For the text-containing cell, return its midpoint in (x, y) coordinate format. 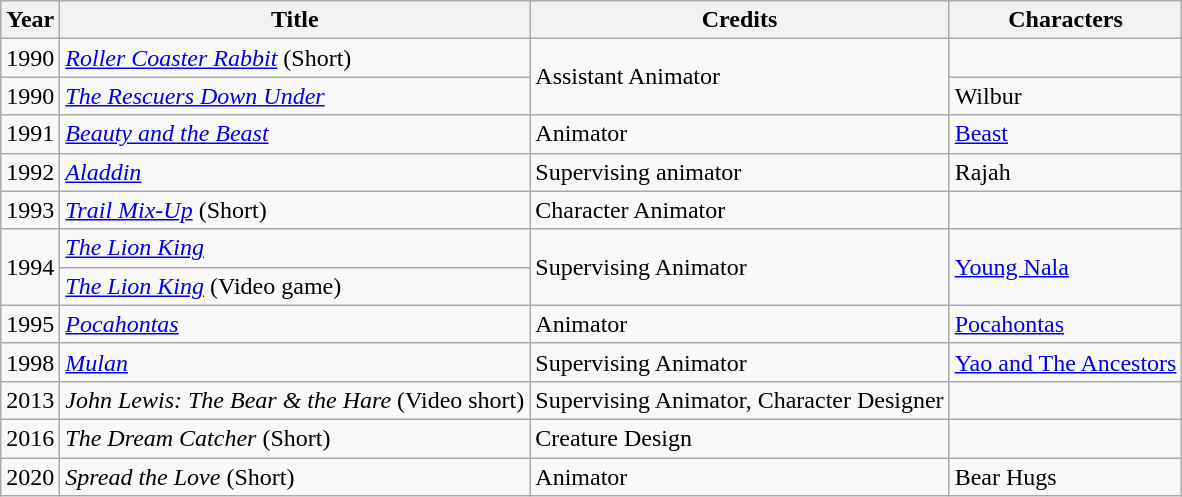
1995 (30, 324)
2020 (30, 477)
Beast (1066, 134)
Title (295, 20)
The Rescuers Down Under (295, 96)
Spread the Love (Short) (295, 477)
Young Nala (1066, 267)
The Lion King (295, 248)
John Lewis: The Bear & the Hare (Video short) (295, 400)
Supervising Animator, Character Designer (740, 400)
Year (30, 20)
The Dream Catcher (Short) (295, 438)
The Lion King (Video game) (295, 286)
Supervising animator (740, 172)
1992 (30, 172)
1998 (30, 362)
Assistant Animator (740, 77)
Bear Hugs (1066, 477)
Character Animator (740, 210)
Creature Design (740, 438)
Aladdin (295, 172)
2013 (30, 400)
1991 (30, 134)
Beauty and the Beast (295, 134)
Trail Mix-Up (Short) (295, 210)
Credits (740, 20)
2016 (30, 438)
Wilbur (1066, 96)
1993 (30, 210)
Mulan (295, 362)
Roller Coaster Rabbit (Short) (295, 58)
Rajah (1066, 172)
Yao and The Ancestors (1066, 362)
1994 (30, 267)
Characters (1066, 20)
